Identify which cell holds the provided text, then report its (x, y) central coordinate. 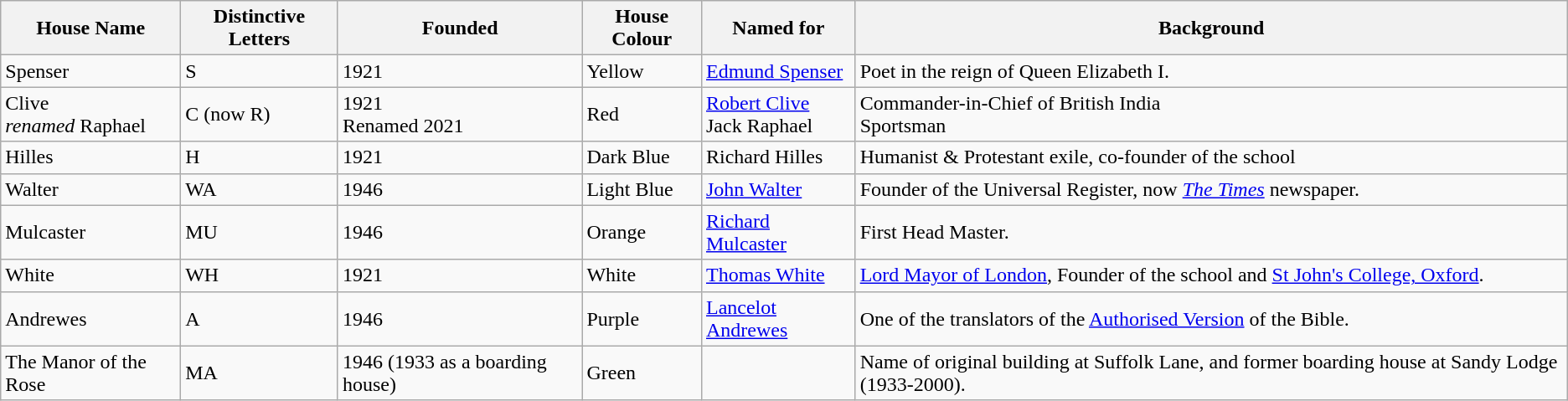
John Walter (778, 189)
Lancelot Andrewes (778, 318)
Spenser (90, 71)
First Head Master. (1211, 233)
Edmund Spenser (778, 71)
Humanist & Protestant exile, co-founder of the school (1211, 157)
Light Blue (642, 189)
Mulcaster (90, 233)
Founded (460, 28)
Distinctive Letters (260, 28)
Hilles (90, 157)
One of the translators of the Authorised Version of the Bible. (1211, 318)
Robert CliveJack Raphael (778, 114)
Founder of the Universal Register, now The Times newspaper. (1211, 189)
Thomas White (778, 275)
Name of original building at Suffolk Lane, and former boarding house at Sandy Lodge (1933-2000). (1211, 373)
WA (260, 189)
House Name (90, 28)
1946 (1933 as a boarding house) (460, 373)
Background (1211, 28)
WH (260, 275)
1921Renamed 2021 (460, 114)
MU (260, 233)
Dark Blue (642, 157)
Orange (642, 233)
S (260, 71)
Named for (778, 28)
House Colour (642, 28)
Richard Mulcaster (778, 233)
Red (642, 114)
A (260, 318)
Poet in the reign of Queen Elizabeth I. (1211, 71)
Cliverenamed Raphael (90, 114)
Green (642, 373)
Commander-in-Chief of British IndiaSportsman (1211, 114)
Walter (90, 189)
Lord Mayor of London, Founder of the school and St John's College, Oxford. (1211, 275)
Purple (642, 318)
C (now R) (260, 114)
Andrewes (90, 318)
MA (260, 373)
Yellow (642, 71)
Richard Hilles (778, 157)
H (260, 157)
The Manor of the Rose (90, 373)
